Find where the given text appears and provide that cell's center as [X, Y] coordinate. 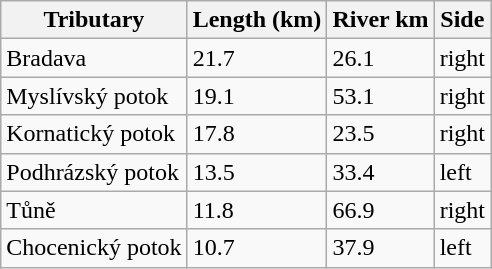
Kornatický potok [94, 134]
19.1 [257, 96]
Tributary [94, 20]
11.8 [257, 210]
26.1 [380, 58]
21.7 [257, 58]
Myslívský potok [94, 96]
Chocenický potok [94, 248]
13.5 [257, 172]
Side [462, 20]
33.4 [380, 172]
River km [380, 20]
37.9 [380, 248]
10.7 [257, 248]
Length (km) [257, 20]
66.9 [380, 210]
Bradava [94, 58]
Podhrázský potok [94, 172]
17.8 [257, 134]
Tůně [94, 210]
23.5 [380, 134]
53.1 [380, 96]
